For the text-containing cell, return its midpoint in [x, y] coordinate format. 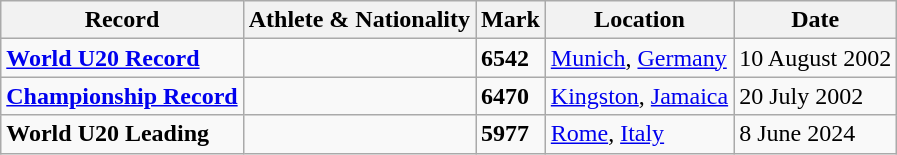
Mark [511, 20]
8 June 2024 [816, 134]
Location [639, 20]
Rome, Italy [639, 134]
World U20 Leading [122, 134]
Date [816, 20]
Record [122, 20]
Championship Record [122, 96]
6470 [511, 96]
Munich, Germany [639, 58]
Kingston, Jamaica [639, 96]
10 August 2002 [816, 58]
5977 [511, 134]
20 July 2002 [816, 96]
Athlete & Nationality [359, 20]
6542 [511, 58]
World U20 Record [122, 58]
